Detect which cell encompasses the target text, then output its (X, Y) center coordinate. 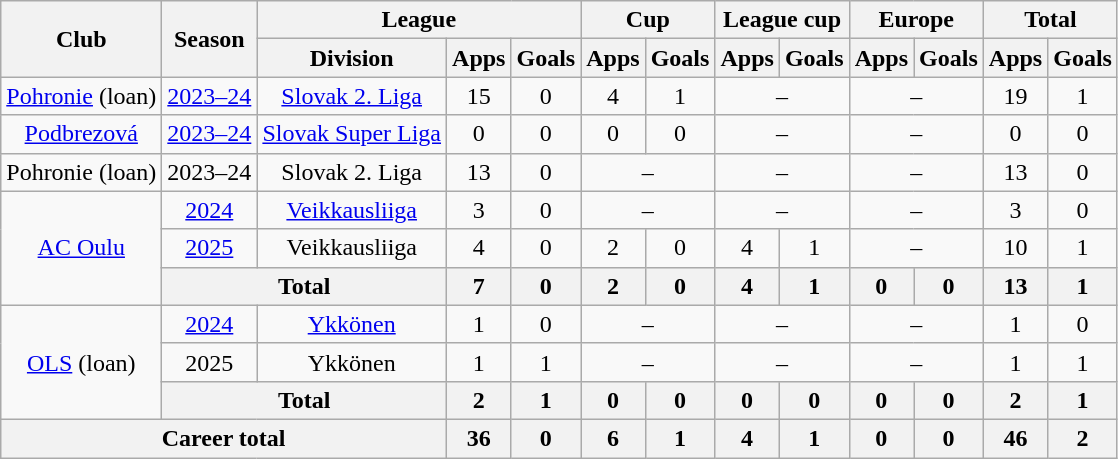
Division (352, 58)
Season (210, 39)
Podbrezová (82, 134)
League (419, 20)
46 (1015, 438)
Career total (224, 438)
36 (479, 438)
15 (479, 96)
19 (1015, 96)
Club (82, 39)
League cup (782, 20)
OLS (loan) (82, 362)
6 (613, 438)
Cup (648, 20)
7 (479, 286)
Europe (916, 20)
AC Oulu (82, 248)
Slovak Super Liga (352, 134)
10 (1015, 248)
